Pinpoint the cell where the given text exists, returning its (x, y) midpoint coordinate. 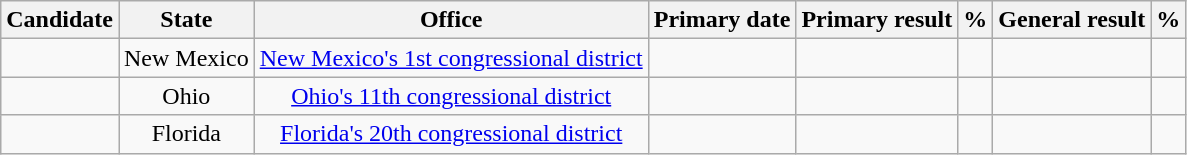
New Mexico (186, 58)
Primary result (877, 20)
Office (451, 20)
State (186, 20)
Candidate (60, 20)
Florida's 20th congressional district (451, 134)
Ohio's 11th congressional district (451, 96)
Florida (186, 134)
Primary date (722, 20)
Ohio (186, 96)
New Mexico's 1st congressional district (451, 58)
General result (1072, 20)
